Detect which cell encompasses the target text, then output its (x, y) center coordinate. 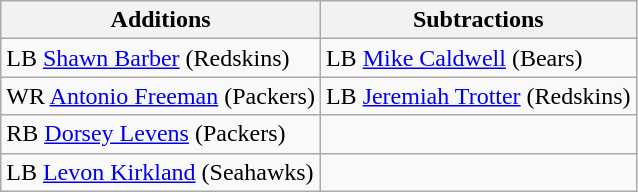
Subtractions (478, 20)
LB Shawn Barber (Redskins) (161, 58)
LB Levon Kirkland (Seahawks) (161, 172)
Additions (161, 20)
RB Dorsey Levens (Packers) (161, 134)
LB Jeremiah Trotter (Redskins) (478, 96)
LB Mike Caldwell (Bears) (478, 58)
WR Antonio Freeman (Packers) (161, 96)
